Capture the cell that displays the provided text and extract its [x, y] central coordinate. 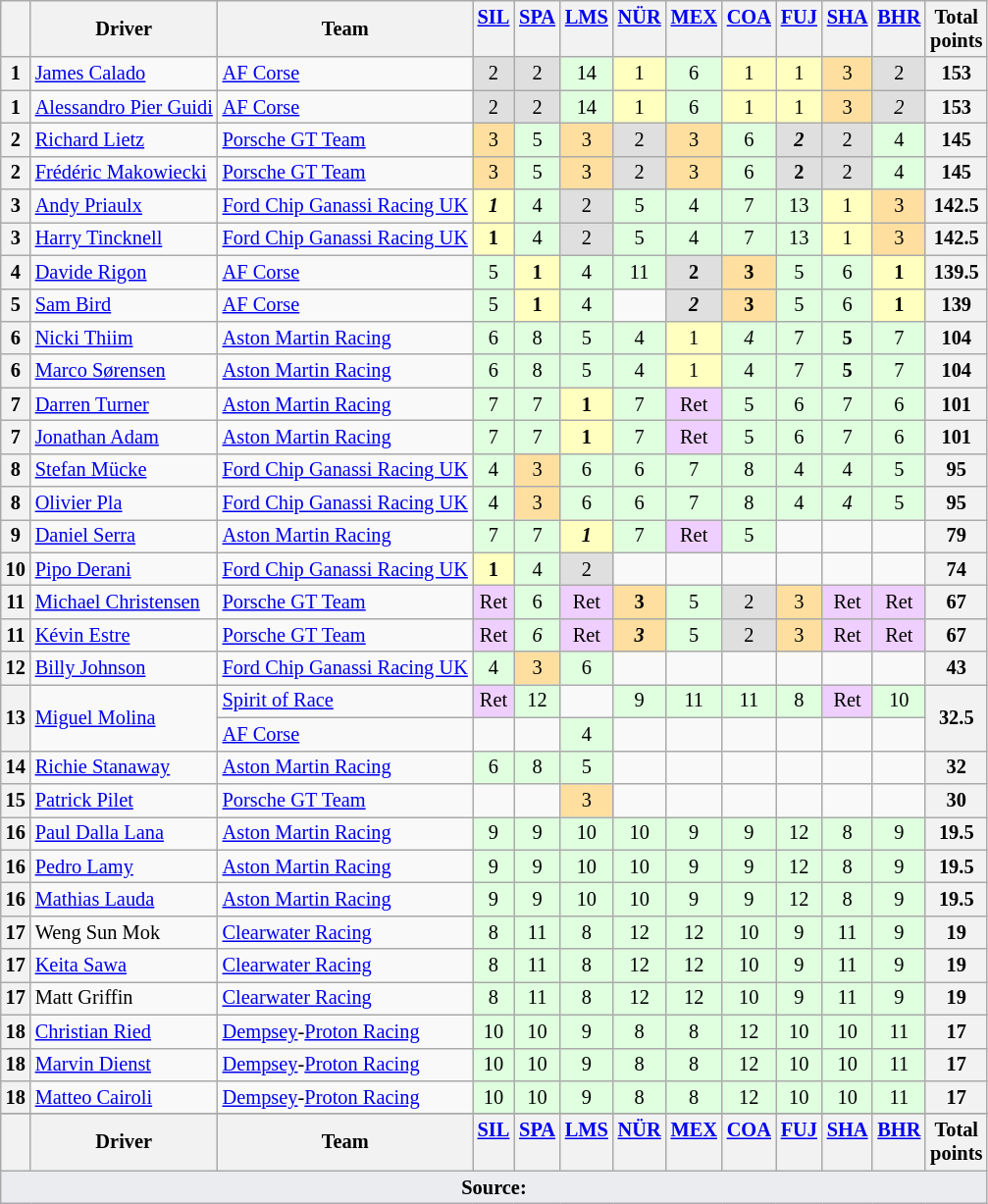
Harry Tincknell [124, 238]
32.5 [956, 716]
Paul Dalla Lana [124, 833]
Spirit of Race [345, 701]
Olivier Pla [124, 503]
Matteo Cairoli [124, 1097]
Darren Turner [124, 404]
139.5 [956, 272]
Jonathan Adam [124, 437]
Source: [494, 1187]
Daniel Serra [124, 536]
Pedro Lamy [124, 866]
Nicki Thiim [124, 338]
Richie Stanaway [124, 767]
30 [956, 800]
79 [956, 536]
Miguel Molina [124, 716]
James Calado [124, 74]
Richard Lietz [124, 139]
Marco Sørensen [124, 371]
Michael Christensen [124, 602]
Patrick Pilet [124, 800]
Christian Ried [124, 1031]
74 [956, 569]
Matt Griffin [124, 998]
32 [956, 767]
Weng Sun Mok [124, 932]
Stefan Mücke [124, 470]
Billy Johnson [124, 668]
139 [956, 305]
Marvin Dienst [124, 1065]
Alessandro Pier Guidi [124, 107]
Kévin Estre [124, 635]
Davide Rigon [124, 272]
Andy Priaulx [124, 206]
Frédéric Makowiecki [124, 173]
Sam Bird [124, 305]
Mathias Lauda [124, 899]
Keita Sawa [124, 966]
Pipo Derani [124, 569]
15 [16, 800]
43 [956, 668]
